From the cell containing the given text, extract its center point as (x, y) coordinate. 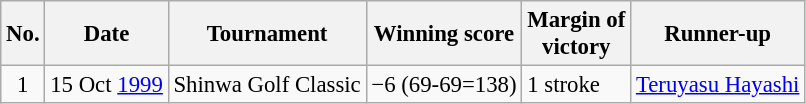
Shinwa Golf Classic (267, 85)
Winning score (444, 34)
15 Oct 1999 (106, 85)
Date (106, 34)
Margin ofvictory (576, 34)
Tournament (267, 34)
1 stroke (576, 85)
Teruyasu Hayashi (718, 85)
Runner-up (718, 34)
1 (23, 85)
No. (23, 34)
−6 (69-69=138) (444, 85)
